Extract the [X, Y] coordinate from the center of the cell holding the provided text.  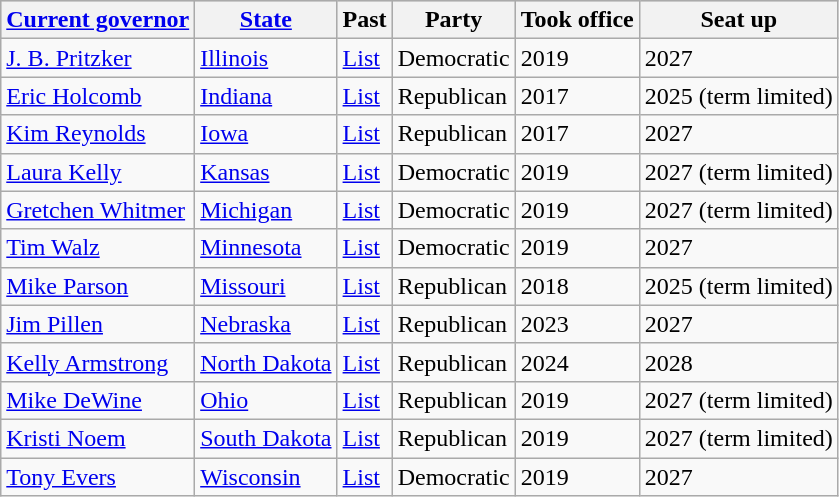
Jim Pillen [98, 324]
Iowa [266, 134]
South Dakota [266, 438]
Minnesota [266, 248]
Current governor [98, 20]
2018 [577, 286]
Kansas [266, 172]
Michigan [266, 210]
Wisconsin [266, 477]
Took office [577, 20]
Indiana [266, 96]
Illinois [266, 58]
Ohio [266, 400]
2028 [738, 362]
Past [364, 20]
Mike DeWine [98, 400]
Tony Evers [98, 477]
North Dakota [266, 362]
Seat up [738, 20]
Party [454, 20]
J. B. Pritzker [98, 58]
State [266, 20]
2023 [577, 324]
Mike Parson [98, 286]
Tim Walz [98, 248]
Gretchen Whitmer [98, 210]
Eric Holcomb [98, 96]
Kristi Noem [98, 438]
Kim Reynolds [98, 134]
Nebraska [266, 324]
Laura Kelly [98, 172]
Kelly Armstrong [98, 362]
Missouri [266, 286]
2024 [577, 362]
